From the cell containing the given text, extract its center point as [x, y] coordinate. 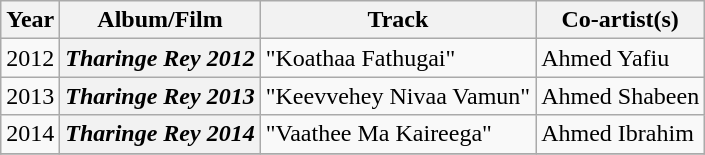
"Vaathee Ma Kaireega" [398, 134]
2013 [30, 96]
Ahmed Shabeen [620, 96]
2014 [30, 134]
Track [398, 20]
Ahmed Yafiu [620, 58]
Co-artist(s) [620, 20]
Album/Film [160, 20]
Tharinge Rey 2014 [160, 134]
Year [30, 20]
"Keevvehey Nivaa Vamun" [398, 96]
Tharinge Rey 2012 [160, 58]
Ahmed Ibrahim [620, 134]
Tharinge Rey 2013 [160, 96]
"Koathaa Fathugai" [398, 58]
2012 [30, 58]
